For the text-containing cell, return its midpoint in [X, Y] coordinate format. 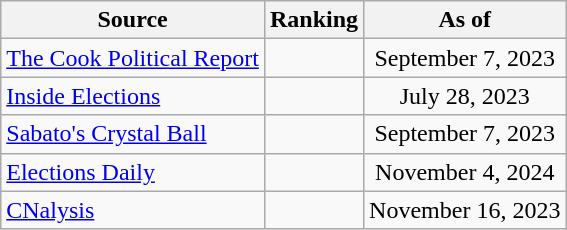
Inside Elections [133, 96]
Elections Daily [133, 172]
Source [133, 20]
CNalysis [133, 210]
Ranking [314, 20]
Sabato's Crystal Ball [133, 134]
November 16, 2023 [465, 210]
July 28, 2023 [465, 96]
As of [465, 20]
November 4, 2024 [465, 172]
The Cook Political Report [133, 58]
